Provide the (x, y) coordinate of the cell's center where the given text is located.  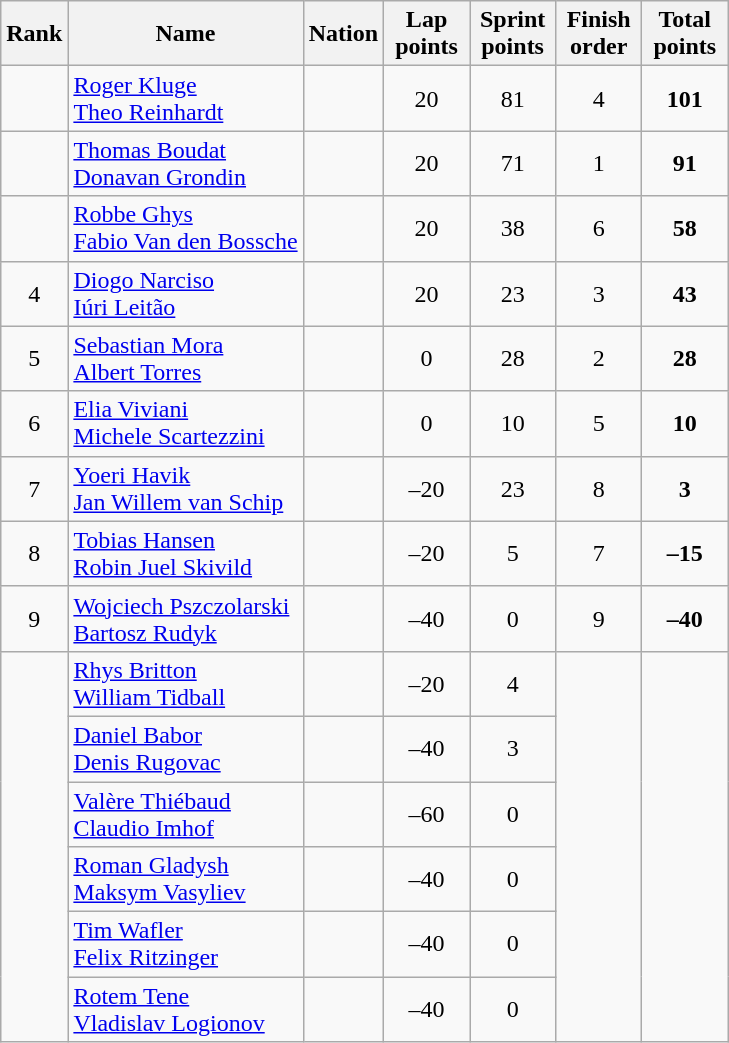
–60 (427, 814)
Roman GladyshMaksym Vasyliev (186, 880)
Thomas BoudatDonavan Grondin (186, 164)
Elia VivianiMichele Scartezzini (186, 424)
101 (685, 98)
2 (599, 358)
1 (599, 164)
Name (186, 34)
–15 (685, 554)
Tim WaflerFelix Ritzinger (186, 944)
Nation (343, 34)
Wojciech PszczolarskiBartosz Rudyk (186, 618)
Daniel BaborDenis Rugovac (186, 748)
Robbe GhysFabio Van den Bossche (186, 228)
81 (513, 98)
Lap points (427, 34)
38 (513, 228)
Finish order (599, 34)
Yoeri HavikJan Willem van Schip (186, 488)
91 (685, 164)
71 (513, 164)
58 (685, 228)
43 (685, 294)
Rhys BrittonWilliam Tidball (186, 684)
Tobias HansenRobin Juel Skivild (186, 554)
Total points (685, 34)
Rotem TeneVladislav Logionov (186, 1010)
Valère Thiébaud Claudio Imhof (186, 814)
Roger KlugeTheo Reinhardt (186, 98)
Diogo NarcisoIúri Leitão (186, 294)
Rank (34, 34)
Sebastian MoraAlbert Torres (186, 358)
Sprint points (513, 34)
